Scan for the cell matching the given text and deliver its (x, y) coordinate at center. 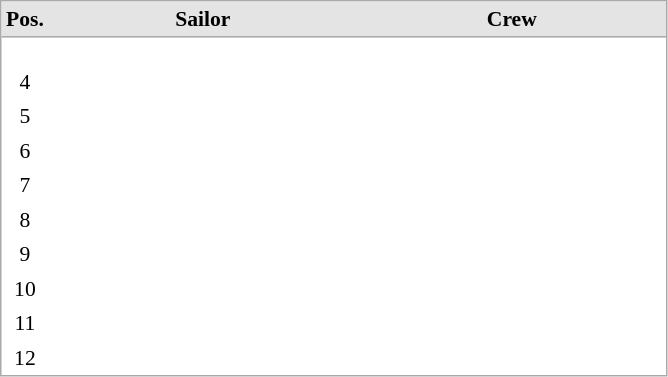
7 (26, 185)
10 (26, 289)
4 (26, 81)
8 (26, 219)
5 (26, 116)
Sailor (202, 20)
11 (26, 323)
9 (26, 254)
Crew (512, 20)
6 (26, 151)
Pos. (26, 20)
12 (26, 357)
